Search for the cell housing the specified text and yield its (x, y) center coordinate. 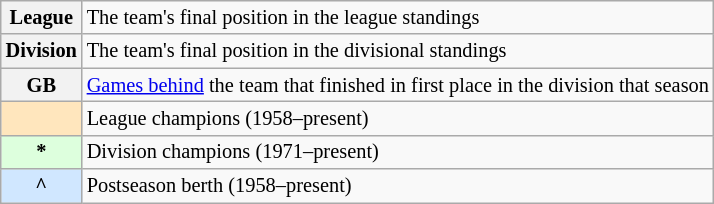
Games behind the team that finished in first place in the division that season (398, 85)
League (42, 17)
The team's final position in the league standings (398, 17)
Postseason berth (1958–present) (398, 186)
The team's final position in the divisional standings (398, 51)
Division (42, 51)
GB (42, 85)
Division champions (1971–present) (398, 152)
League champions (1958–present) (398, 118)
* (42, 152)
^ (42, 186)
